Locate the cell with the specified text and output its [x, y] center coordinate. 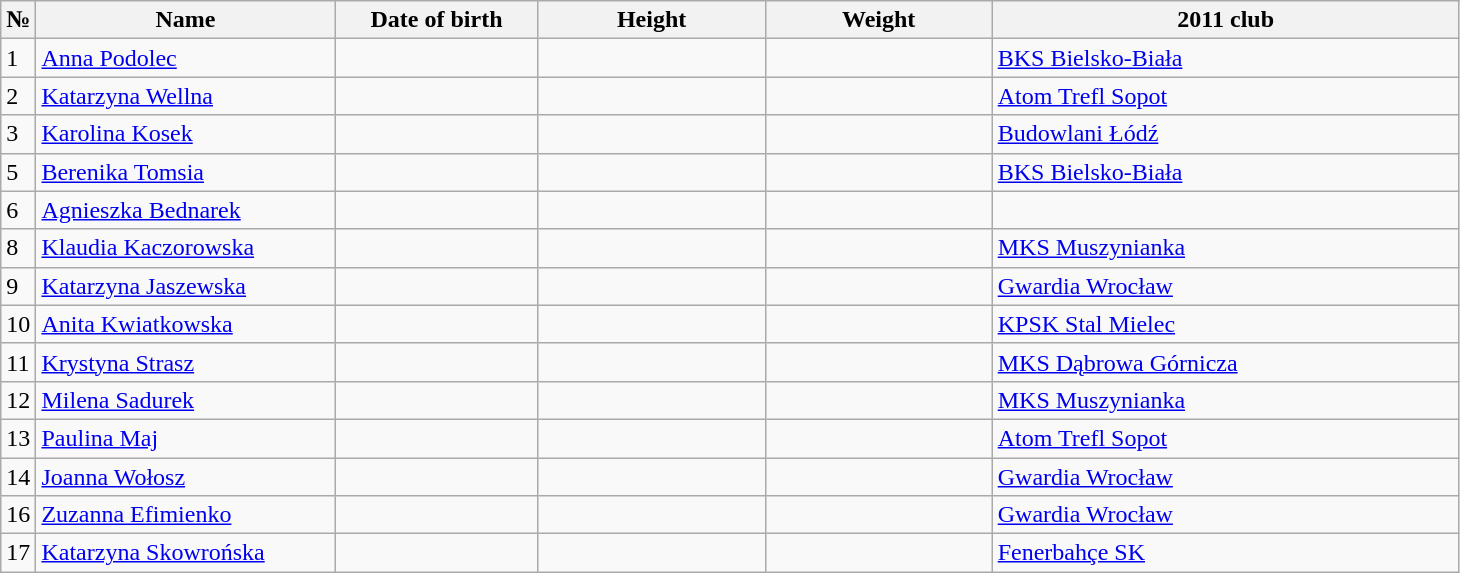
Krystyna Strasz [186, 362]
12 [18, 400]
Weight [878, 20]
5 [18, 172]
8 [18, 248]
6 [18, 210]
Anna Podolec [186, 58]
Berenika Tomsia [186, 172]
Fenerbahçe SK [1226, 553]
10 [18, 324]
Milena Sadurek [186, 400]
№ [18, 20]
13 [18, 438]
17 [18, 553]
Katarzyna Wellna [186, 96]
Budowlani Łódź [1226, 134]
Date of birth [436, 20]
Zuzanna Efimienko [186, 515]
9 [18, 286]
2 [18, 96]
KPSK Stal Mielec [1226, 324]
Agnieszka Bednarek [186, 210]
2011 club [1226, 20]
Joanna Wołosz [186, 477]
1 [18, 58]
Name [186, 20]
Anita Kwiatkowska [186, 324]
16 [18, 515]
14 [18, 477]
Height [652, 20]
Klaudia Kaczorowska [186, 248]
Katarzyna Jaszewska [186, 286]
3 [18, 134]
11 [18, 362]
Katarzyna Skowrońska [186, 553]
Paulina Maj [186, 438]
MKS Dąbrowa Górnicza [1226, 362]
Karolina Kosek [186, 134]
